Detect which cell encompasses the target text, then output its [x, y] center coordinate. 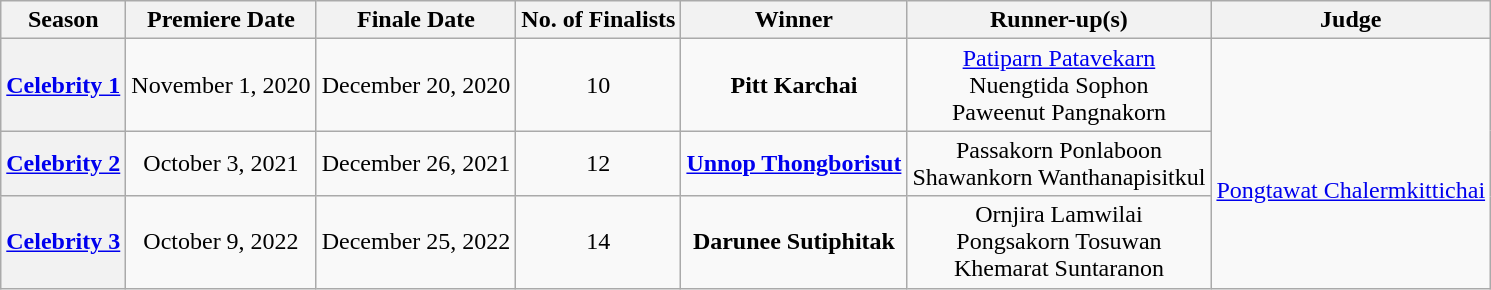
December 26, 2021 [416, 164]
Judge [1351, 20]
Celebrity 2 [64, 164]
December 25, 2022 [416, 242]
Celebrity 3 [64, 242]
Premiere Date [221, 20]
Celebrity 1 [64, 85]
Patiparn PatavekarnNuengtida SophonPaweenut Pangnakorn [1059, 85]
No. of Finalists [598, 20]
10 [598, 85]
December 20, 2020 [416, 85]
Passakorn PonlaboonShawankorn Wanthanapisitkul [1059, 164]
Pongtawat Chalermkittichai [1351, 164]
Finale Date [416, 20]
Unnop Thongborisut [794, 164]
Pitt Karchai [794, 85]
14 [598, 242]
November 1, 2020 [221, 85]
Winner [794, 20]
Darunee Sutiphitak [794, 242]
October 9, 2022 [221, 242]
October 3, 2021 [221, 164]
Ornjira LamwilaiPongsakorn TosuwanKhemarat Suntaranon [1059, 242]
Season [64, 20]
Runner-up(s) [1059, 20]
12 [598, 164]
